Capture the cell that displays the provided text and extract its (x, y) central coordinate. 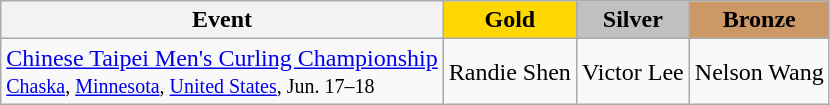
Chinese Taipei Men's Curling Championship Chaska, Minnesota, United States, Jun. 17–18 (222, 72)
Victor Lee (632, 72)
Bronze (759, 20)
Silver (632, 20)
Nelson Wang (759, 72)
Gold (510, 20)
Event (222, 20)
Randie Shen (510, 72)
